Detect which cell encompasses the target text, then output its (X, Y) center coordinate. 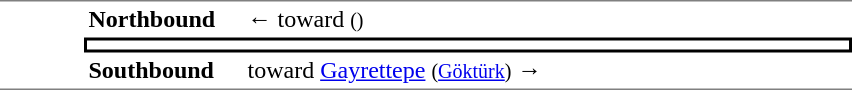
Northbound (164, 19)
toward Gayrettepe (Göktürk) → (548, 71)
Southbound (164, 71)
← toward () (548, 19)
